Search for the cell housing the specified text and yield its [X, Y] center coordinate. 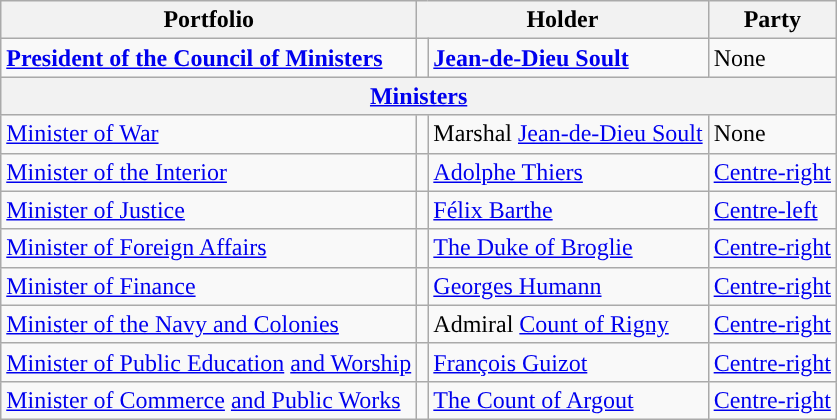
Minister of the Navy and Colonies [209, 324]
Adolphe Thiers [568, 172]
Jean-de-Dieu Soult [568, 58]
Minister of Foreign Affairs [209, 248]
The Duke of Broglie [568, 248]
Georges Humann [568, 286]
Ministers [419, 96]
President of the Council of Ministers [209, 58]
Holder [562, 20]
Portfolio [209, 20]
Minister of the Interior [209, 172]
Marshal Jean-de-Dieu Soult [568, 134]
Admiral Count of Rigny [568, 324]
Minister of War [209, 134]
Minister of Finance [209, 286]
François Guizot [568, 362]
Party [772, 20]
Félix Barthe [568, 210]
Minister of Justice [209, 210]
Minister of Public Education and Worship [209, 362]
The Count of Argout [568, 400]
Centre-left [772, 210]
Minister of Commerce and Public Works [209, 400]
